For the text-containing cell, return its midpoint in [X, Y] coordinate format. 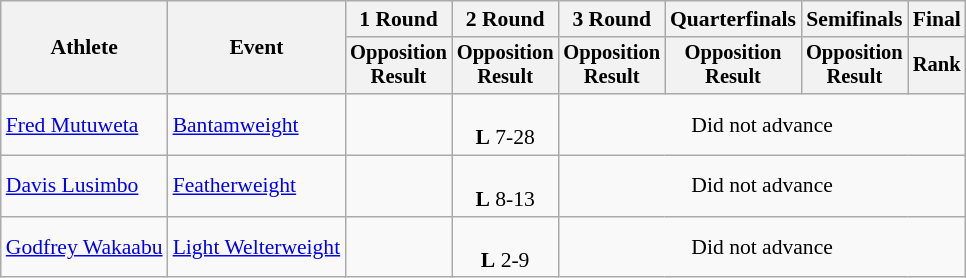
2 Round [506, 19]
L 7-28 [506, 124]
1 Round [398, 19]
Fred Mutuweta [84, 124]
L 8-13 [506, 186]
Final [937, 19]
Event [257, 48]
3 Round [612, 19]
Rank [937, 66]
Featherweight [257, 186]
Bantamweight [257, 124]
Godfrey Wakaabu [84, 248]
Athlete [84, 48]
Quarterfinals [733, 19]
Light Welterweight [257, 248]
L 2-9 [506, 248]
Semifinals [854, 19]
Davis Lusimbo [84, 186]
